Return the (X, Y) coordinate for the center point of the cell that contains the specified text.  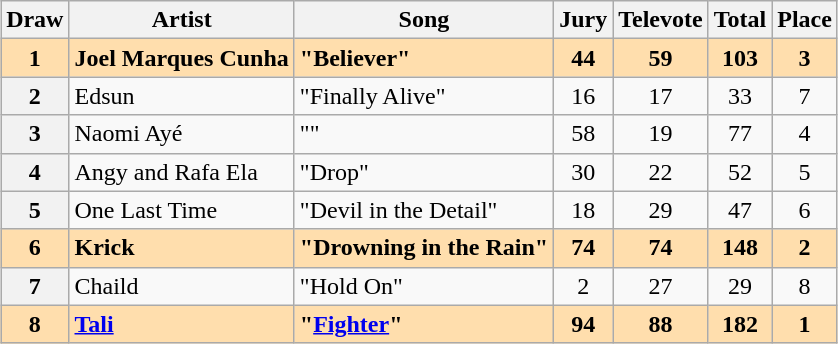
"Hold On" (424, 286)
Naomi Ayé (182, 134)
182 (740, 324)
Krick (182, 248)
148 (740, 248)
30 (584, 172)
Joel Marques Cunha (182, 58)
"Drop" (424, 172)
88 (660, 324)
103 (740, 58)
Total (740, 20)
Angy and Rafa Ela (182, 172)
58 (584, 134)
Artist (182, 20)
52 (740, 172)
Televote (660, 20)
Place (805, 20)
17 (660, 96)
19 (660, 134)
44 (584, 58)
Edsun (182, 96)
47 (740, 210)
Chaild (182, 286)
"Devil in the Detail" (424, 210)
"Drowning in the Rain" (424, 248)
59 (660, 58)
22 (660, 172)
Tali (182, 324)
"Fighter" (424, 324)
27 (660, 286)
"Finally Alive" (424, 96)
18 (584, 210)
33 (740, 96)
Song (424, 20)
77 (740, 134)
"Believer" (424, 58)
Jury (584, 20)
"" (424, 134)
16 (584, 96)
94 (584, 324)
One Last Time (182, 210)
Draw (35, 20)
